Capture the cell that displays the provided text and extract its [X, Y] central coordinate. 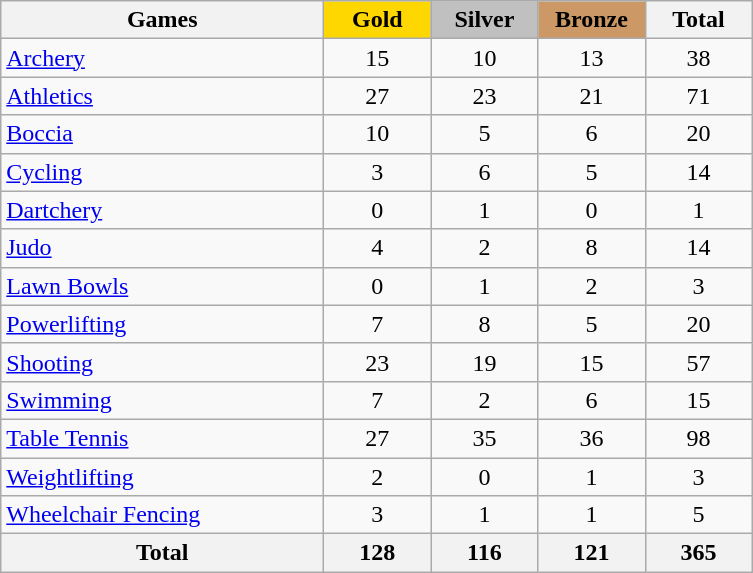
Swimming [162, 400]
4 [378, 248]
Wheelchair Fencing [162, 515]
38 [698, 58]
Judo [162, 248]
Dartchery [162, 210]
Weightlifting [162, 477]
21 [592, 96]
Athletics [162, 96]
128 [378, 553]
Silver [484, 20]
Archery [162, 58]
Table Tennis [162, 438]
Gold [378, 20]
Lawn Bowls [162, 286]
71 [698, 96]
36 [592, 438]
121 [592, 553]
Powerlifting [162, 324]
Cycling [162, 172]
Bronze [592, 20]
Shooting [162, 362]
365 [698, 553]
13 [592, 58]
35 [484, 438]
98 [698, 438]
Games [162, 20]
19 [484, 362]
Boccia [162, 134]
57 [698, 362]
116 [484, 553]
